Determine the (x, y) coordinate at the center of the cell enclosing the given text.  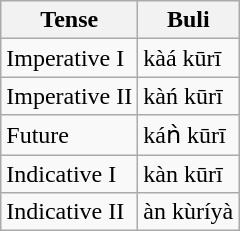
Future (70, 135)
Imperative II (70, 96)
kàń kūrī (188, 96)
kàá kūrī (188, 58)
àn kùríyà (188, 212)
Buli (188, 20)
kàn kūrī (188, 173)
Indicative I (70, 173)
Indicative II (70, 212)
káǹ kūrī (188, 135)
Tense (70, 20)
Imperative I (70, 58)
